Return [X, Y] of the center of cell containing provided text 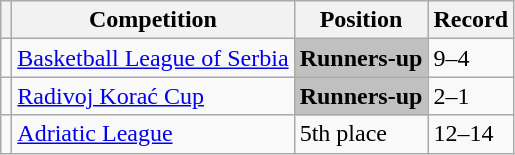
9–4 [471, 58]
Adriatic League [153, 134]
2–1 [471, 96]
12–14 [471, 134]
5th place [361, 134]
Position [361, 20]
Competition [153, 20]
Record [471, 20]
Radivoj Korać Cup [153, 96]
Basketball League of Serbia [153, 58]
